Scan for the cell matching the given text and deliver its [X, Y] coordinate at center. 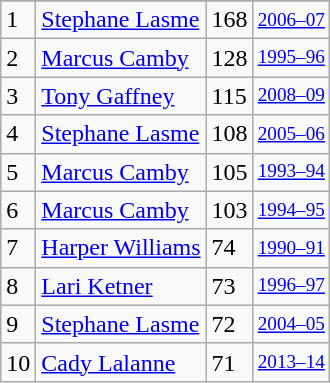
2013–14 [291, 362]
Lari Ketner [121, 286]
1996–97 [291, 286]
105 [230, 172]
Harper Williams [121, 248]
1995–96 [291, 58]
10 [18, 362]
108 [230, 134]
6 [18, 210]
128 [230, 58]
71 [230, 362]
1994–95 [291, 210]
2006–07 [291, 20]
4 [18, 134]
Cady Lalanne [121, 362]
1 [18, 20]
2 [18, 58]
1993–94 [291, 172]
168 [230, 20]
103 [230, 210]
3 [18, 96]
7 [18, 248]
1990–91 [291, 248]
9 [18, 324]
72 [230, 324]
5 [18, 172]
2005–06 [291, 134]
115 [230, 96]
8 [18, 286]
2004–05 [291, 324]
2008–09 [291, 96]
74 [230, 248]
73 [230, 286]
Tony Gaffney [121, 96]
